Output the [X, Y] coordinate of the center of the cell containing the given text.  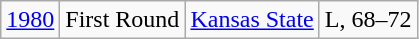
First Round [122, 20]
1980 [30, 20]
Kansas State [252, 20]
L, 68–72 [368, 20]
